For the text-containing cell, return its midpoint in [X, Y] coordinate format. 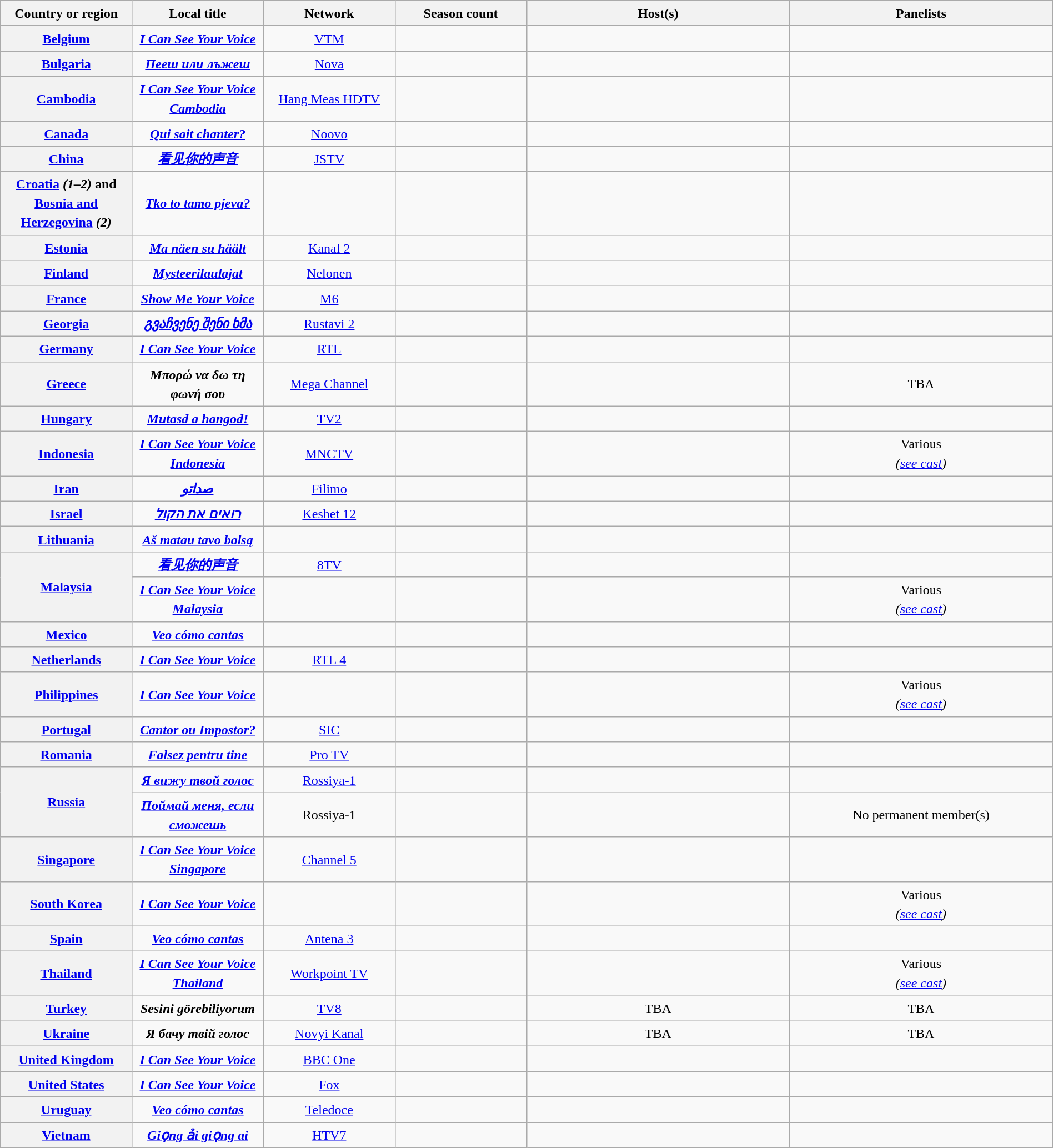
Я бачу твій голос [198, 1034]
I Can See Your Voice Malaysia [198, 599]
I Can See Your Voice Indonesia [198, 454]
No permanent member(s) [921, 815]
Spain [67, 939]
Iran [67, 489]
Thailand [67, 974]
JSTV [329, 159]
Pro TV [329, 755]
Mexico [67, 634]
Nelonen [329, 273]
Workpoint TV [329, 974]
Country or region [67, 13]
Israel [67, 514]
TV8 [329, 1009]
Я вижу твой голос [198, 780]
China [67, 159]
I Can See Your Voice Cambodia [198, 98]
Croatia (1–2) and Bosnia and Herzegovina (2) [67, 203]
Falsez pentru tine [198, 755]
Teledoce [329, 1110]
United States [67, 1084]
صداتو [198, 489]
MNCTV [329, 454]
Netherlands [67, 660]
Greece [67, 384]
Noovo [329, 134]
SIC [329, 729]
Romania [67, 755]
M6 [329, 298]
Georgia [67, 324]
Germany [67, 349]
Cambodia [67, 98]
Season count [461, 13]
Mysteerilaulajat [198, 273]
Uruguay [67, 1110]
Host(s) [658, 13]
Hungary [67, 419]
Aš matau tavo balsą [198, 539]
Portugal [67, 729]
South Korea [67, 904]
Ma näen su häält [198, 248]
Mega Channel [329, 384]
Canada [67, 134]
I Can See Your Voice Singapore [198, 859]
TV2 [329, 419]
Bulgaria [67, 64]
Tko to tamo pjeva? [198, 203]
Local title [198, 13]
Finland [67, 273]
Antena 3 [329, 939]
רואים את הקול [198, 514]
Singapore [67, 859]
Novyi Kanal [329, 1034]
VTM [329, 38]
Поймай меня, если сможешь [198, 815]
Giọng ải giọng ai [198, 1135]
Show Me Your Voice [198, 298]
Rustavi 2 [329, 324]
Network [329, 13]
Hang Meas HDTV [329, 98]
Пееш или лъжеш [198, 64]
Nova [329, 64]
Indonesia [67, 454]
Turkey [67, 1009]
Philippines [67, 694]
Vietnam [67, 1135]
Cantor ou Impostor? [198, 729]
Channel 5 [329, 859]
Qui sait chanter? [198, 134]
Malaysia [67, 586]
8TV [329, 564]
Keshet 12 [329, 514]
RTL 4 [329, 660]
Mutasd a hangod! [198, 419]
Ukraine [67, 1034]
HTV7 [329, 1135]
Russia [67, 802]
United Kingdom [67, 1059]
France [67, 298]
Belgium [67, 38]
Kanal 2 [329, 248]
Filimo [329, 489]
Estonia [67, 248]
Fox [329, 1084]
Panelists [921, 13]
BBC One [329, 1059]
გვაჩვენე შენი ხმა [198, 324]
RTL [329, 349]
I Can See Your Voice Thailand [198, 974]
Sesini görebiliyorum [198, 1009]
Μπορώ να δω τη φωνή σου [198, 384]
Lithuania [67, 539]
